Pinpoint the cell where the given text exists, returning its (x, y) midpoint coordinate. 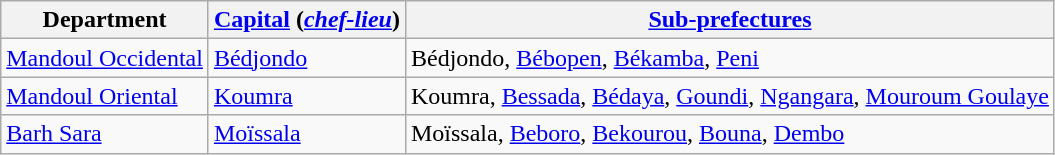
Mandoul Oriental (105, 96)
Sub-prefectures (730, 20)
Department (105, 20)
Moïssala (306, 134)
Bédjondo, Bébopen, Békamba, Peni (730, 58)
Barh Sara (105, 134)
Koumra, Bessada, Bédaya, Goundi, Ngangara, Mouroum Goulaye (730, 96)
Moïssala, Beboro, Bekourou, Bouna, Dembo (730, 134)
Mandoul Occidental (105, 58)
Capital (chef-lieu) (306, 20)
Bédjondo (306, 58)
Koumra (306, 96)
